Search for the cell housing the specified text and yield its (X, Y) center coordinate. 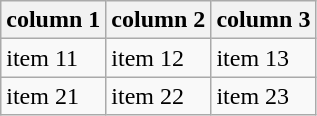
item 13 (264, 58)
column 3 (264, 20)
column 1 (54, 20)
item 11 (54, 58)
item 12 (158, 58)
column 2 (158, 20)
item 23 (264, 96)
item 21 (54, 96)
item 22 (158, 96)
